Scan for the cell matching the given text and deliver its (x, y) coordinate at center. 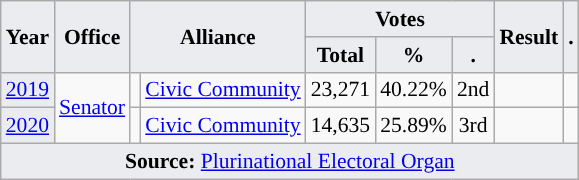
14,635 (340, 126)
3rd (474, 126)
23,271 (340, 90)
% (414, 55)
40.22% (414, 90)
Senator (92, 108)
Alliance (218, 36)
Source: Plurinational Electoral Organ (290, 162)
Office (92, 36)
2020 (28, 126)
Year (28, 36)
25.89% (414, 126)
Result (528, 36)
2nd (474, 90)
2019 (28, 90)
Votes (400, 19)
Total (340, 55)
